Find where the given text appears and provide that cell's center as (x, y) coordinate. 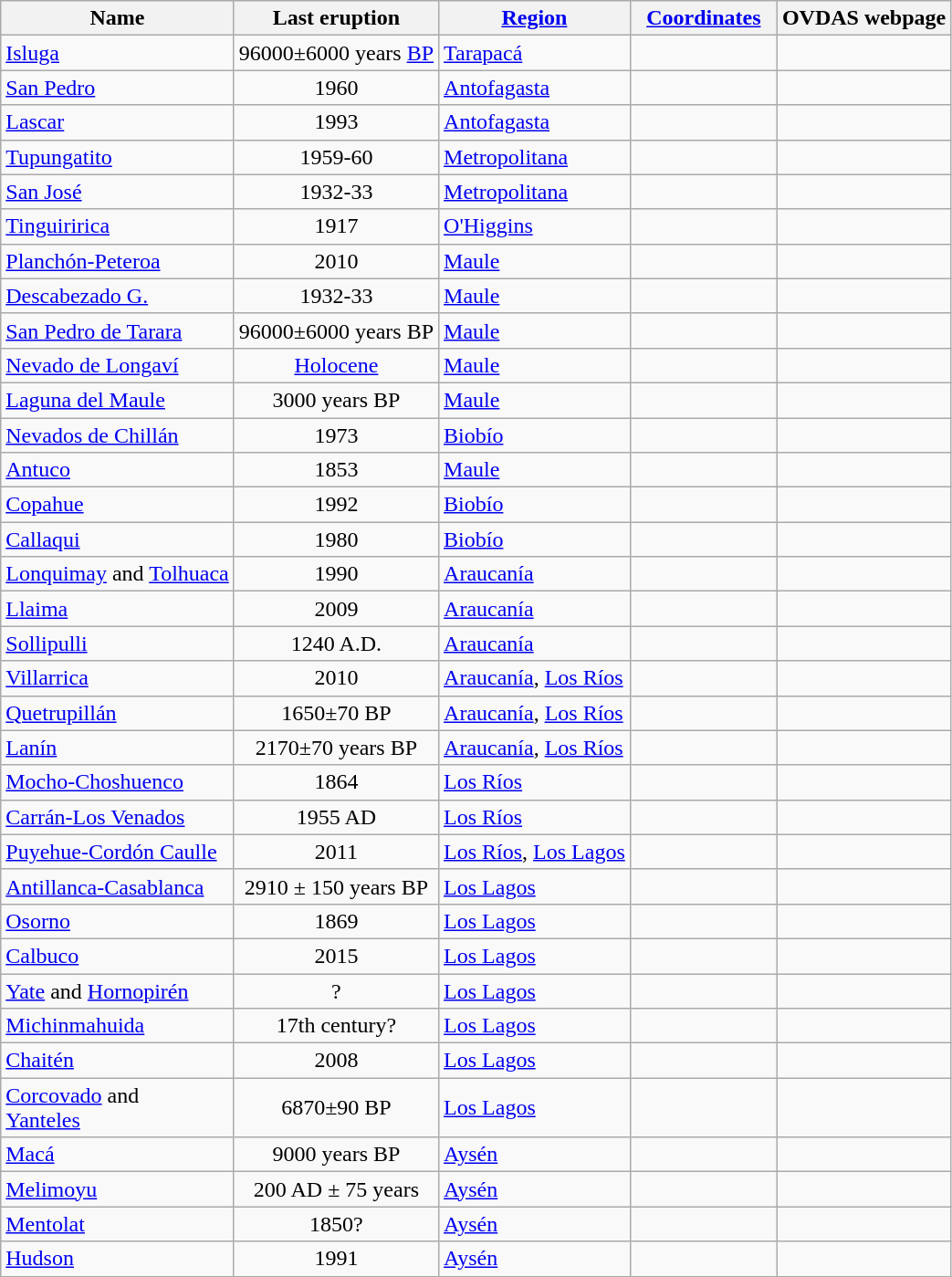
17th century? (336, 1026)
San Pedro (118, 88)
1864 (336, 782)
Isluga (118, 53)
Last eruption (336, 18)
Sollipulli (118, 644)
1992 (336, 505)
Lascar (118, 122)
Villarrica (118, 678)
1959-60 (336, 157)
3000 years BP (336, 400)
Quetrupillán (118, 713)
Los Ríos, Los Lagos (535, 852)
1955 AD (336, 817)
Nevados de Chillán (118, 435)
1650±70 BP (336, 713)
2015 (336, 956)
200 AD ± 75 years (336, 1189)
1869 (336, 921)
Puyehue-Cordón Caulle (118, 852)
1917 (336, 226)
Copahue (118, 505)
Calbuco (118, 956)
1853 (336, 470)
Hudson (118, 1259)
Planchón-Peteroa (118, 261)
Lanín (118, 748)
San Pedro de Tarara (118, 330)
Carrán-Los Venados (118, 817)
Tupungatito (118, 157)
2011 (336, 852)
1960 (336, 88)
OVDAS webpage (863, 18)
Nevado de Longaví (118, 365)
6870±90 BP (336, 1108)
1993 (336, 122)
Region (535, 18)
Name (118, 18)
9000 years BP (336, 1155)
2008 (336, 1061)
? (336, 990)
2170±70 years BP (336, 748)
2009 (336, 609)
1980 (336, 539)
1973 (336, 435)
Macá (118, 1155)
Antuco (118, 470)
Chaitén (118, 1061)
Mentolat (118, 1224)
Osorno (118, 921)
Tarapacá (535, 53)
O'Higgins (535, 226)
Lonquimay and Tolhuaca (118, 574)
1991 (336, 1259)
Corcovado and Yanteles (118, 1108)
2910 ± 150 years BP (336, 886)
1850? (336, 1224)
Antillanca-Casablanca (118, 886)
Mocho-Choshuenco (118, 782)
Melimoyu (118, 1189)
Tinguiririca (118, 226)
San José (118, 192)
Yate and Hornopirén (118, 990)
Holocene (336, 365)
Laguna del Maule (118, 400)
Llaima (118, 609)
Descabezado G. (118, 296)
1990 (336, 574)
Michinmahuida (118, 1026)
1240 A.D. (336, 644)
Coordinates (703, 18)
Callaqui (118, 539)
